Capture the cell that displays the provided text and extract its [X, Y] central coordinate. 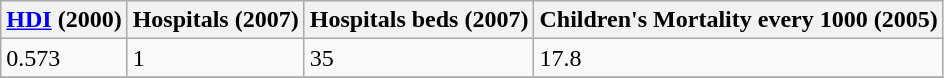
HDI (2000) [64, 20]
Children's Mortality every 1000 (2005) [738, 20]
Hospitals (2007) [216, 20]
17.8 [738, 58]
1 [216, 58]
0.573 [64, 58]
Hospitals beds (2007) [419, 20]
35 [419, 58]
